Locate the cell with the specified text and output its [X, Y] center coordinate. 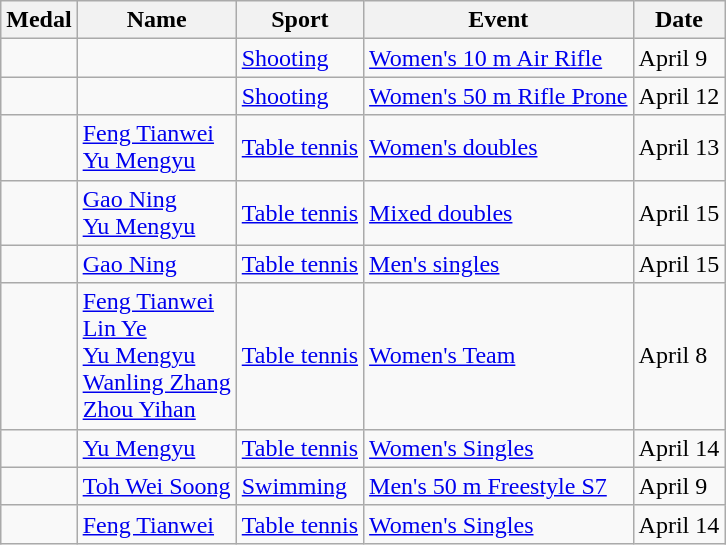
Men's 50 m Freestyle S7 [498, 486]
Swimming [300, 486]
Women's 10 m Air Rifle [498, 58]
Yu Mengyu [156, 448]
Name [156, 20]
Women's 50 m Rifle Prone [498, 96]
April 12 [679, 96]
Men's singles [498, 264]
Women's doubles [498, 148]
Toh Wei Soong [156, 486]
Gao NingYu Mengyu [156, 212]
April 8 [679, 356]
Event [498, 20]
April 13 [679, 148]
Mixed doubles [498, 212]
Date [679, 20]
Sport [300, 20]
Women's Team [498, 356]
Gao Ning [156, 264]
Feng TianweiYu Mengyu [156, 148]
Feng Tianwei [156, 524]
Medal [39, 20]
Feng TianweiLin YeYu MengyuWanling ZhangZhou Yihan [156, 356]
